Search for the cell housing the specified text and yield its (x, y) center coordinate. 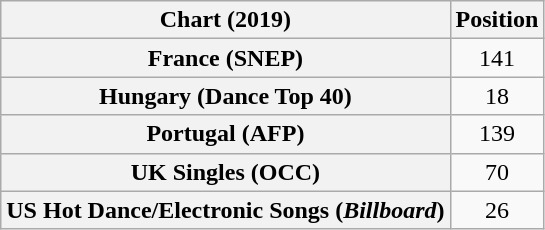
26 (497, 210)
141 (497, 58)
18 (497, 96)
Position (497, 20)
70 (497, 172)
Chart (2019) (226, 20)
Hungary (Dance Top 40) (226, 96)
UK Singles (OCC) (226, 172)
Portugal (AFP) (226, 134)
France (SNEP) (226, 58)
US Hot Dance/Electronic Songs (Billboard) (226, 210)
139 (497, 134)
